Output the [X, Y] coordinate of the center of the cell containing the given text.  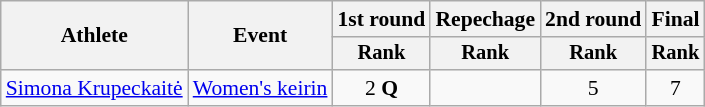
2nd round [593, 19]
Women's keirin [260, 88]
5 [593, 88]
Athlete [94, 36]
2 Q [381, 88]
1st round [381, 19]
Final [675, 19]
Simona Krupeckaitė [94, 88]
Event [260, 36]
7 [675, 88]
Repechage [485, 19]
